Find where the given text appears and provide that cell's center as (x, y) coordinate. 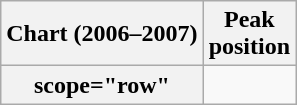
scope="row" (102, 85)
Chart (2006–2007) (102, 34)
Peakposition (249, 34)
